From the cell containing the given text, extract its center point as [X, Y] coordinate. 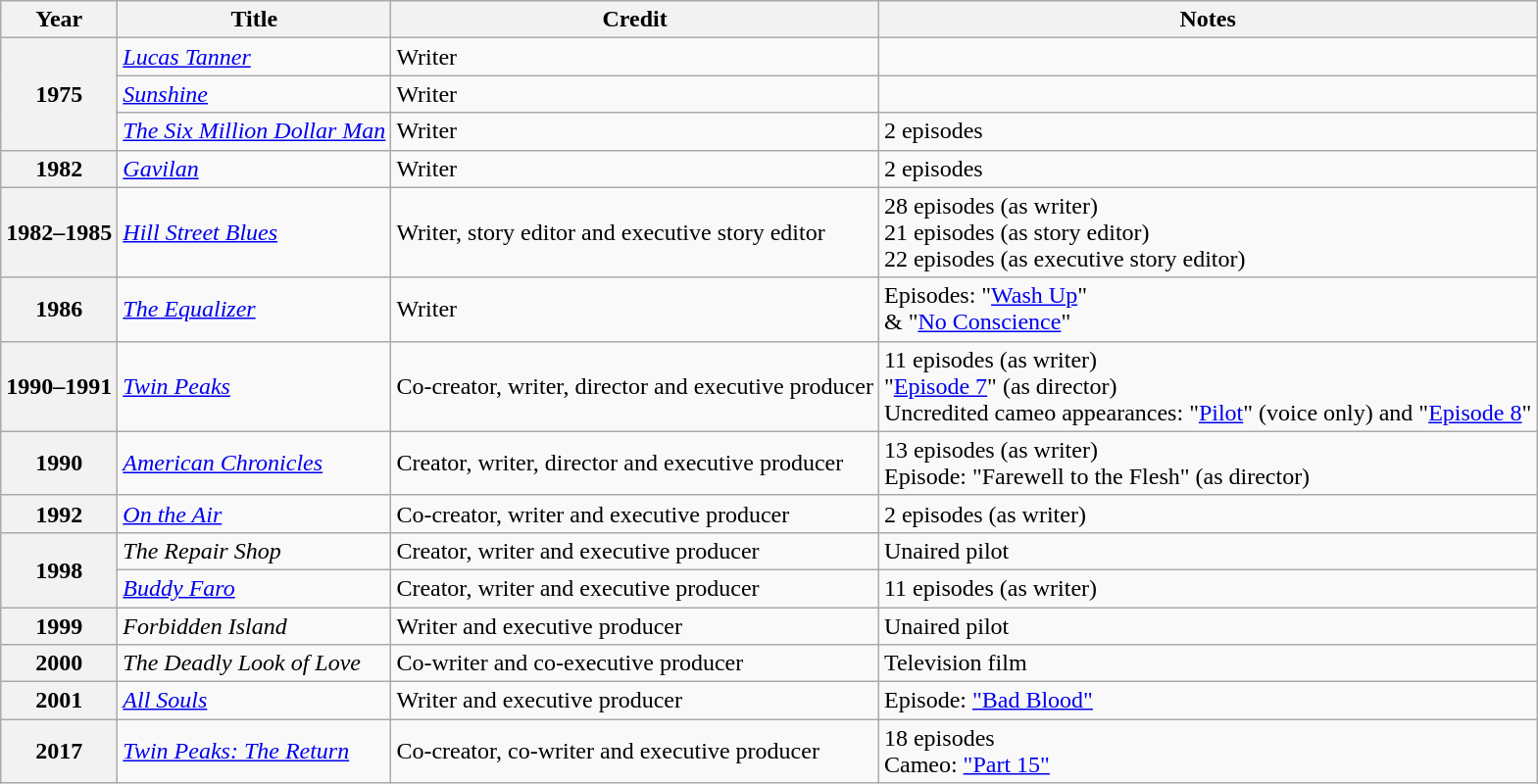
The Repair Shop [255, 551]
1992 [59, 514]
Year [59, 20]
2000 [59, 663]
28 episodes (as writer)21 episodes (as story editor)22 episodes (as executive story editor) [1208, 232]
Credit [635, 20]
Twin Peaks: The Return [255, 751]
Episode: "Bad Blood" [1208, 701]
2 episodes (as writer) [1208, 514]
Twin Peaks [255, 386]
Co-creator, writer and executive producer [635, 514]
Writer, story editor and executive story editor [635, 232]
Episodes: "Wash Up"& "No Conscience" [1208, 310]
Creator, writer, director and executive producer [635, 463]
1999 [59, 626]
1990 [59, 463]
Forbidden Island [255, 626]
On the Air [255, 514]
Sunshine [255, 94]
Co-creator, writer, director and executive producer [635, 386]
Gavilan [255, 169]
18 episodesCameo: "Part 15" [1208, 751]
1990–1991 [59, 386]
Television film [1208, 663]
Co-creator, co-writer and executive producer [635, 751]
Buddy Faro [255, 588]
American Chronicles [255, 463]
The Six Million Dollar Man [255, 131]
Lucas Tanner [255, 57]
1982–1985 [59, 232]
Co-writer and co-executive producer [635, 663]
1975 [59, 94]
11 episodes (as writer)"Episode 7" (as director)Uncredited cameo appearances: "Pilot" (voice only) and "Episode 8" [1208, 386]
The Deadly Look of Love [255, 663]
1982 [59, 169]
The Equalizer [255, 310]
1986 [59, 310]
13 episodes (as writer)Episode: "Farewell to the Flesh" (as director) [1208, 463]
Notes [1208, 20]
Title [255, 20]
11 episodes (as writer) [1208, 588]
Hill Street Blues [255, 232]
1998 [59, 569]
2017 [59, 751]
2001 [59, 701]
All Souls [255, 701]
